Extract the [X, Y] coordinate from the center of the cell holding the provided text.  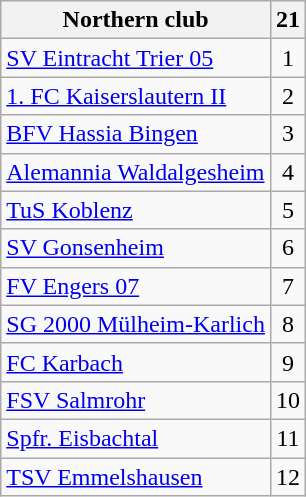
3 [288, 134]
9 [288, 362]
Spfr. Eisbachtal [136, 438]
Northern club [136, 20]
FV Engers 07 [136, 286]
11 [288, 438]
BFV Hassia Bingen [136, 134]
2 [288, 96]
7 [288, 286]
21 [288, 20]
5 [288, 210]
TSV Emmelshausen [136, 477]
SV Eintracht Trier 05 [136, 58]
6 [288, 248]
12 [288, 477]
10 [288, 400]
FC Karbach [136, 362]
1. FC Kaiserslautern II [136, 96]
1 [288, 58]
4 [288, 172]
FSV Salmrohr [136, 400]
SV Gonsenheim [136, 248]
SG 2000 Mülheim-Karlich [136, 324]
TuS Koblenz [136, 210]
Alemannia Waldalgesheim [136, 172]
8 [288, 324]
